Extract the (x, y) coordinate from the center of the cell holding the provided text.  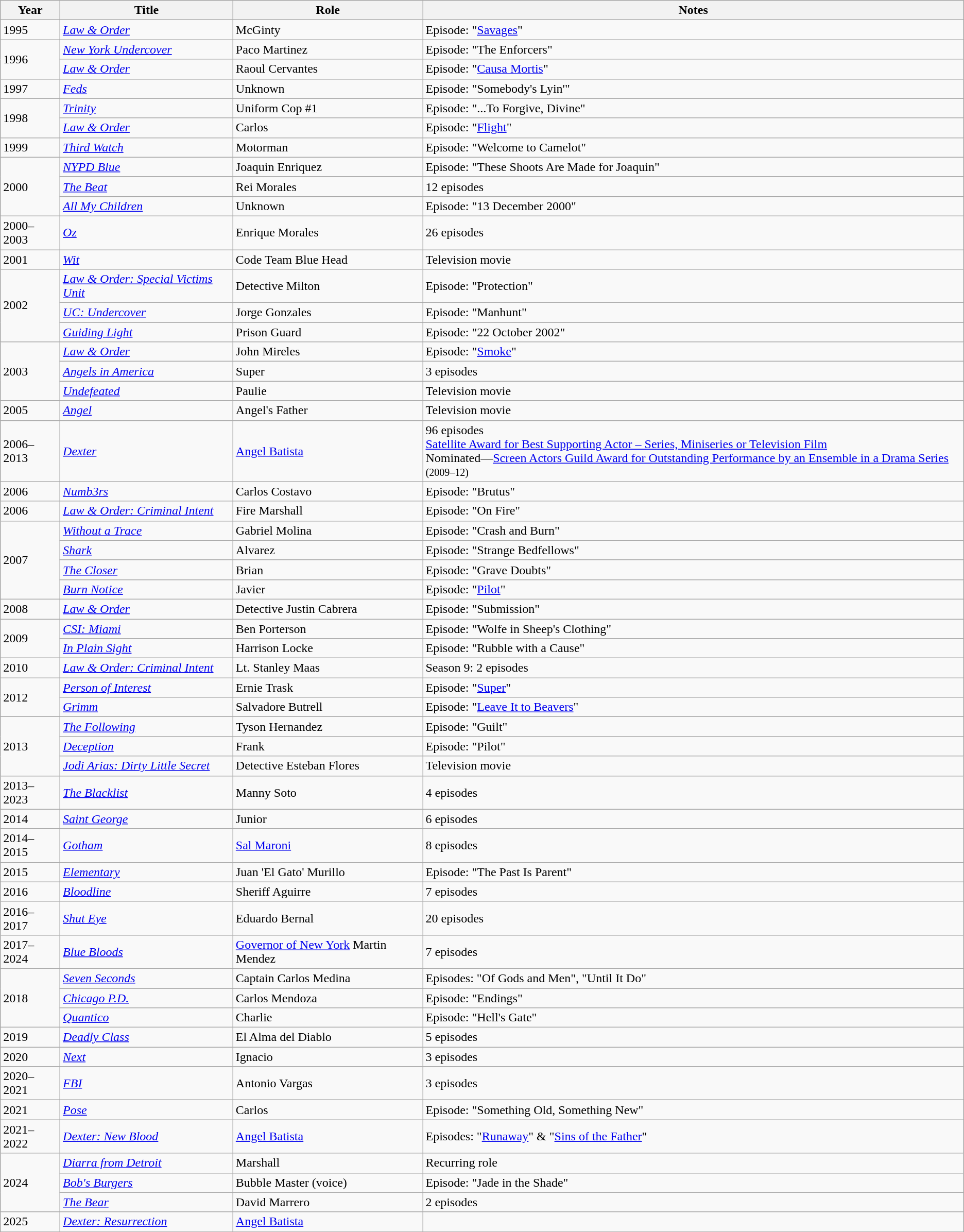
Episode: "Causa Mortis" (693, 69)
Super (328, 371)
Episodes: "Of Gods and Men", "Until It Do" (693, 978)
Paco Martinez (328, 49)
2013 (30, 746)
Burn Notice (147, 589)
David Marrero (328, 1202)
Frank (328, 746)
Uniform Cop #1 (328, 108)
Ignacio (328, 1057)
Episode: "Manhunt" (693, 313)
Shut Eye (147, 918)
Fire Marshall (328, 511)
Episode: "On Fire" (693, 511)
Eduardo Bernal (328, 918)
2017–2024 (30, 952)
Episode: "Smoke" (693, 352)
2016–2017 (30, 918)
FBI (147, 1084)
Marshall (328, 1163)
Elementary (147, 872)
2014 (30, 819)
Governor of New York Martin Mendez (328, 952)
Pose (147, 1110)
John Mireles (328, 352)
Episode: "Flight" (693, 128)
Trinity (147, 108)
The Bear (147, 1202)
Feds (147, 89)
Saint George (147, 819)
Dexter (147, 451)
Next (147, 1057)
The Beat (147, 186)
Prison Guard (328, 332)
Episode: "Welcome to Camelot" (693, 147)
CSI: Miami (147, 629)
Rei Morales (328, 186)
2009 (30, 639)
Joaquin Enriquez (328, 167)
Quantico (147, 1018)
1995 (30, 30)
The Blacklist (147, 792)
Manny Soto (328, 792)
Tyson Hernandez (328, 727)
Jodi Arias: Dirty Little Secret (147, 766)
20 episodes (693, 918)
Captain Carlos Medina (328, 978)
Jorge Gonzales (328, 313)
2019 (30, 1037)
2013–2023 (30, 792)
Enrique Morales (328, 233)
Detective Milton (328, 286)
UC: Undercover (147, 313)
Episode: "Protection" (693, 286)
Sal Maroni (328, 846)
Angel's Father (328, 410)
El Alma del Diablo (328, 1037)
Carlos Mendoza (328, 998)
Blue Bloods (147, 952)
Harrison Locke (328, 648)
Guiding Light (147, 332)
Charlie (328, 1018)
Episode: "Something Old, Something New" (693, 1110)
Numb3rs (147, 491)
Angels in America (147, 371)
Wit (147, 259)
Carlos Costavo (328, 491)
26 episodes (693, 233)
Diarra from Detroit (147, 1163)
Episode: "Jade in the Shade" (693, 1183)
2014–2015 (30, 846)
Episode: "Endings" (693, 998)
2025 (30, 1222)
Law & Order: Special Victims Unit (147, 286)
2021–2022 (30, 1136)
Episode: "13 December 2000" (693, 206)
2020 (30, 1057)
Shark (147, 550)
2024 (30, 1183)
Seven Seconds (147, 978)
Ben Porterson (328, 629)
Deadly Class (147, 1037)
Code Team Blue Head (328, 259)
2007 (30, 560)
2010 (30, 668)
2001 (30, 259)
Gotham (147, 846)
Grimm (147, 707)
Episode: "The Enforcers" (693, 49)
Recurring role (693, 1163)
Year (30, 10)
The Closer (147, 570)
Alvarez (328, 550)
Juan 'El Gato' Murillo (328, 872)
Episode: "These Shoots Are Made for Joaquin" (693, 167)
Bubble Master (voice) (328, 1183)
6 episodes (693, 819)
Season 9: 2 episodes (693, 668)
Episode: "Rubble with a Cause" (693, 648)
Episode: "Super" (693, 688)
Episode: "Somebody's Lyin'" (693, 89)
Undefeated (147, 391)
Brian (328, 570)
NYPD Blue (147, 167)
Episode: "Wolfe in Sheep's Clothing" (693, 629)
2000 (30, 186)
2002 (30, 306)
1996 (30, 59)
4 episodes (693, 792)
Bob's Burgers (147, 1183)
2006–2013 (30, 451)
2005 (30, 410)
Bloodline (147, 892)
Chicago P.D. (147, 998)
In Plain Sight (147, 648)
Notes (693, 10)
The Following (147, 727)
2016 (30, 892)
Episode: "22 October 2002" (693, 332)
Detective Esteban Flores (328, 766)
Episode: "Strange Bedfellows" (693, 550)
2018 (30, 998)
1999 (30, 147)
Episode: "Crash and Burn" (693, 531)
Episode: "...To Forgive, Divine" (693, 108)
Episode: "Guilt" (693, 727)
Raoul Cervantes (328, 69)
Deception (147, 746)
Episode: "Savages" (693, 30)
Lt. Stanley Maas (328, 668)
1998 (30, 118)
Ernie Trask (328, 688)
2020–2021 (30, 1084)
2008 (30, 609)
Javier (328, 589)
2021 (30, 1110)
2015 (30, 872)
McGinty (328, 30)
Dexter: Resurrection (147, 1222)
Salvadore Butrell (328, 707)
Junior (328, 819)
New York Undercover (147, 49)
5 episodes (693, 1037)
Third Watch (147, 147)
2003 (30, 371)
12 episodes (693, 186)
Motorman (328, 147)
Episodes: "Runaway" & "Sins of the Father" (693, 1136)
2012 (30, 697)
Role (328, 10)
Oz (147, 233)
Angel (147, 410)
Episode: "The Past Is Parent" (693, 872)
Episode: "Submission" (693, 609)
1997 (30, 89)
Without a Trace (147, 531)
Episode: "Hell's Gate" (693, 1018)
All My Children (147, 206)
2000–2003 (30, 233)
Detective Justin Cabrera (328, 609)
Antonio Vargas (328, 1084)
Episode: "Brutus" (693, 491)
Person of Interest (147, 688)
Title (147, 10)
2 episodes (693, 1202)
Episode: "Leave It to Beavers" (693, 707)
8 episodes (693, 846)
Dexter: New Blood (147, 1136)
Paulie (328, 391)
Episode: "Grave Doubts" (693, 570)
Sheriff Aguirre (328, 892)
Gabriel Molina (328, 531)
